Find where the given text appears and provide that cell's center as (x, y) coordinate. 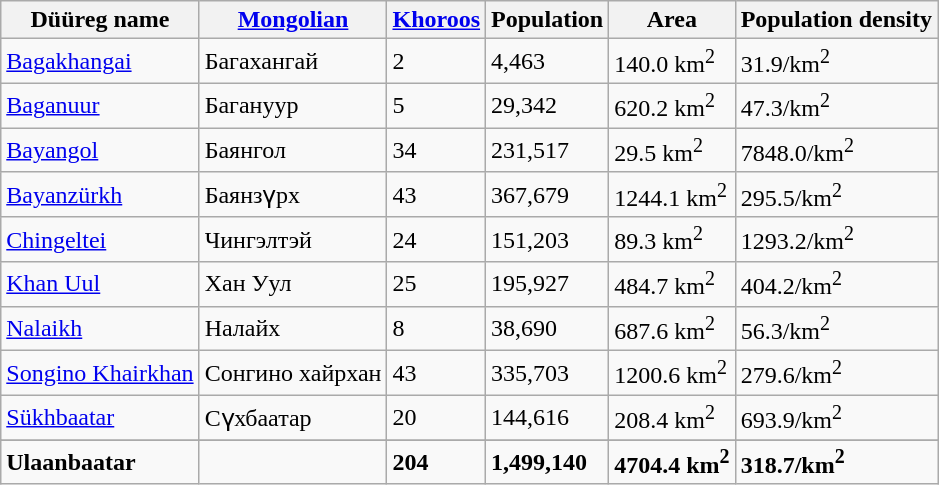
Population (548, 20)
7848.0/km2 (836, 150)
2 (436, 62)
Mongolian (293, 20)
34 (436, 150)
Bayangol (100, 150)
56.3/km2 (836, 328)
Сонгино хайрхан (293, 374)
Nalaikh (100, 328)
1293.2/km2 (836, 240)
24 (436, 240)
Ulaanbaatar (100, 462)
140.0 km2 (672, 62)
Baganuur (100, 106)
Bagakhangai (100, 62)
Songino Khairkhan (100, 374)
208.4 km2 (672, 418)
335,703 (548, 374)
Bayanzürkh (100, 194)
231,517 (548, 150)
144,616 (548, 418)
38,690 (548, 328)
Population density (836, 20)
Багахангай (293, 62)
29,342 (548, 106)
Хан Уул (293, 284)
25 (436, 284)
89.3 km2 (672, 240)
195,927 (548, 284)
Налайх (293, 328)
Khoroos (436, 20)
Chingeltei (100, 240)
620.2 km2 (672, 106)
295.5/km2 (836, 194)
318.7/km2 (836, 462)
Баянгол (293, 150)
Баянзүрх (293, 194)
5 (436, 106)
Багануур (293, 106)
151,203 (548, 240)
279.6/km2 (836, 374)
1200.6 km2 (672, 374)
Area (672, 20)
31.9/km2 (836, 62)
Sükhbaatar (100, 418)
204 (436, 462)
Сүхбаатар (293, 418)
484.7 km2 (672, 284)
1,499,140 (548, 462)
29.5 km2 (672, 150)
20 (436, 418)
693.9/km2 (836, 418)
4,463 (548, 62)
687.6 km2 (672, 328)
Khan Uul (100, 284)
Чингэлтэй (293, 240)
8 (436, 328)
404.2/km2 (836, 284)
1244.1 km2 (672, 194)
47.3/km2 (836, 106)
367,679 (548, 194)
4704.4 km2 (672, 462)
Düüreg name (100, 20)
